From the cell containing the given text, extract its center point as (X, Y) coordinate. 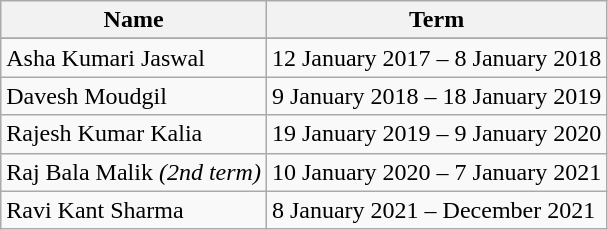
9 January 2018 – 18 January 2019 (436, 96)
Term (436, 20)
Name (134, 20)
19 January 2019 – 9 January 2020 (436, 134)
12 January 2017 – 8 January 2018 (436, 58)
Rajesh Kumar Kalia (134, 134)
8 January 2021 – December 2021 (436, 210)
Ravi Kant Sharma (134, 210)
Davesh Moudgil (134, 96)
Asha Kumari Jaswal (134, 58)
Raj Bala Malik (2nd term) (134, 172)
10 January 2020 – 7 January 2021 (436, 172)
